Locate the cell with the specified text and output its [x, y] center coordinate. 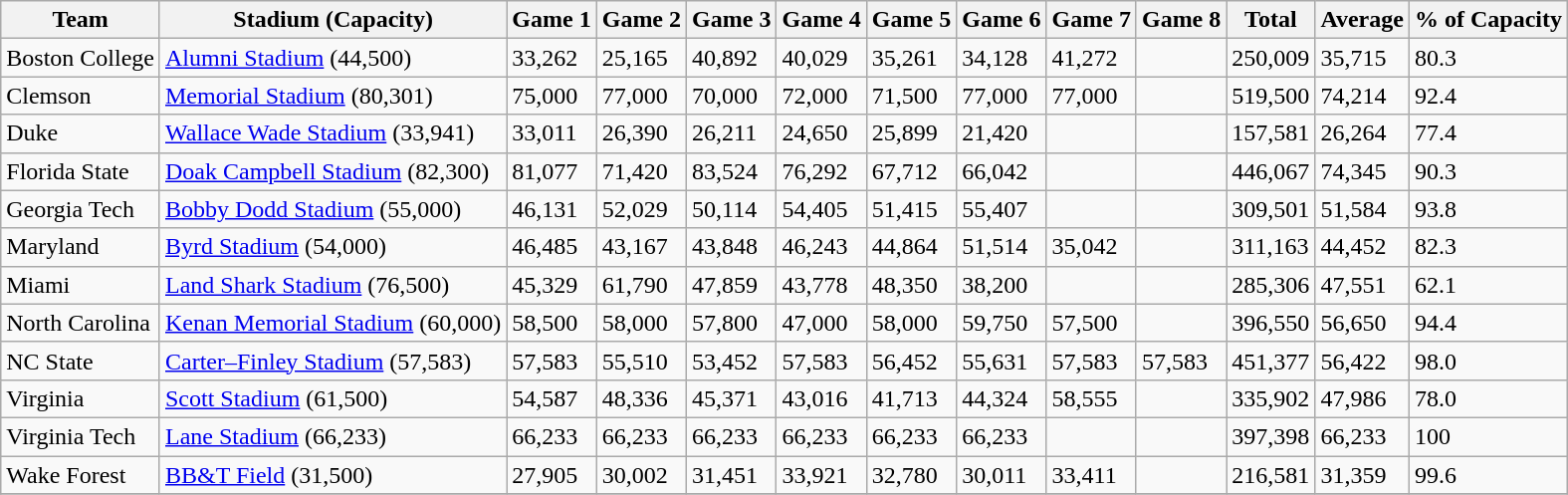
34,128 [1002, 58]
77.4 [1487, 133]
33,011 [552, 133]
41,713 [911, 398]
43,848 [732, 247]
47,859 [732, 285]
74,345 [1362, 171]
56,650 [1362, 323]
26,390 [641, 133]
40,892 [732, 58]
157,581 [1270, 133]
24,650 [821, 133]
396,550 [1270, 323]
Game 2 [641, 20]
44,864 [911, 247]
78.0 [1487, 398]
94.4 [1487, 323]
32,780 [911, 475]
38,200 [1002, 285]
35,715 [1362, 58]
53,452 [732, 361]
52,029 [641, 209]
80.3 [1487, 58]
216,581 [1270, 475]
45,329 [552, 285]
51,415 [911, 209]
31,359 [1362, 475]
50,114 [732, 209]
Game 1 [552, 20]
75,000 [552, 96]
Wake Forest [81, 475]
Byrd Stadium (54,000) [333, 247]
81,077 [552, 171]
BB&T Field (31,500) [333, 475]
99.6 [1487, 475]
26,211 [732, 133]
Game 6 [1002, 20]
33,411 [1091, 475]
Duke [81, 133]
27,905 [552, 475]
31,451 [732, 475]
Virginia [81, 398]
309,501 [1270, 209]
76,292 [821, 171]
43,167 [641, 247]
47,000 [821, 323]
Scott Stadium (61,500) [333, 398]
45,371 [732, 398]
90.3 [1487, 171]
48,336 [641, 398]
54,587 [552, 398]
47,986 [1362, 398]
83,524 [732, 171]
Kenan Memorial Stadium (60,000) [333, 323]
72,000 [821, 96]
44,324 [1002, 398]
Game 7 [1091, 20]
71,500 [911, 96]
59,750 [1002, 323]
43,778 [821, 285]
51,514 [1002, 247]
Miami [81, 285]
NC State [81, 361]
Total [1270, 20]
82.3 [1487, 247]
30,002 [641, 475]
100 [1487, 436]
451,377 [1270, 361]
61,790 [641, 285]
54,405 [821, 209]
92.4 [1487, 96]
74,214 [1362, 96]
58,500 [552, 323]
62.1 [1487, 285]
Alumni Stadium (44,500) [333, 58]
Team [81, 20]
Average [1362, 20]
Memorial Stadium (80,301) [333, 96]
446,067 [1270, 171]
43,016 [821, 398]
Bobby Dodd Stadium (55,000) [333, 209]
Virginia Tech [81, 436]
311,163 [1270, 247]
33,262 [552, 58]
Stadium (Capacity) [333, 20]
Game 3 [732, 20]
Lane Stadium (66,233) [333, 436]
Land Shark Stadium (76,500) [333, 285]
Georgia Tech [81, 209]
48,350 [911, 285]
71,420 [641, 171]
98.0 [1487, 361]
Doak Campbell Stadium (82,300) [333, 171]
35,042 [1091, 247]
93.8 [1487, 209]
Florida State [81, 171]
70,000 [732, 96]
66,042 [1002, 171]
Maryland [81, 247]
Wallace Wade Stadium (33,941) [333, 133]
Game 4 [821, 20]
46,485 [552, 247]
57,500 [1091, 323]
397,398 [1270, 436]
46,243 [821, 247]
55,407 [1002, 209]
56,422 [1362, 361]
Game 8 [1181, 20]
250,009 [1270, 58]
41,272 [1091, 58]
30,011 [1002, 475]
21,420 [1002, 133]
47,551 [1362, 285]
51,584 [1362, 209]
26,264 [1362, 133]
25,165 [641, 58]
Carter–Finley Stadium (57,583) [333, 361]
35,261 [911, 58]
North Carolina [81, 323]
57,800 [732, 323]
285,306 [1270, 285]
25,899 [911, 133]
58,555 [1091, 398]
Clemson [81, 96]
519,500 [1270, 96]
67,712 [911, 171]
55,510 [641, 361]
56,452 [911, 361]
335,902 [1270, 398]
40,029 [821, 58]
44,452 [1362, 247]
33,921 [821, 475]
46,131 [552, 209]
Boston College [81, 58]
Game 5 [911, 20]
55,631 [1002, 361]
% of Capacity [1487, 20]
